Output the (X, Y) coordinate of the center of the cell containing the given text.  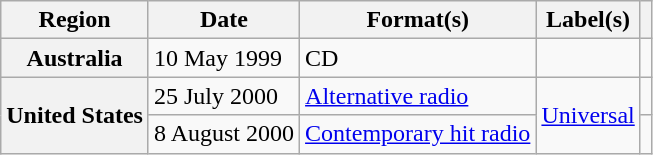
Region (75, 20)
Label(s) (588, 20)
United States (75, 115)
Contemporary hit radio (418, 134)
8 August 2000 (224, 134)
Alternative radio (418, 96)
25 July 2000 (224, 96)
Universal (588, 115)
10 May 1999 (224, 58)
Australia (75, 58)
CD (418, 58)
Date (224, 20)
Format(s) (418, 20)
